Extract the [x, y] coordinate from the center of the cell holding the provided text.  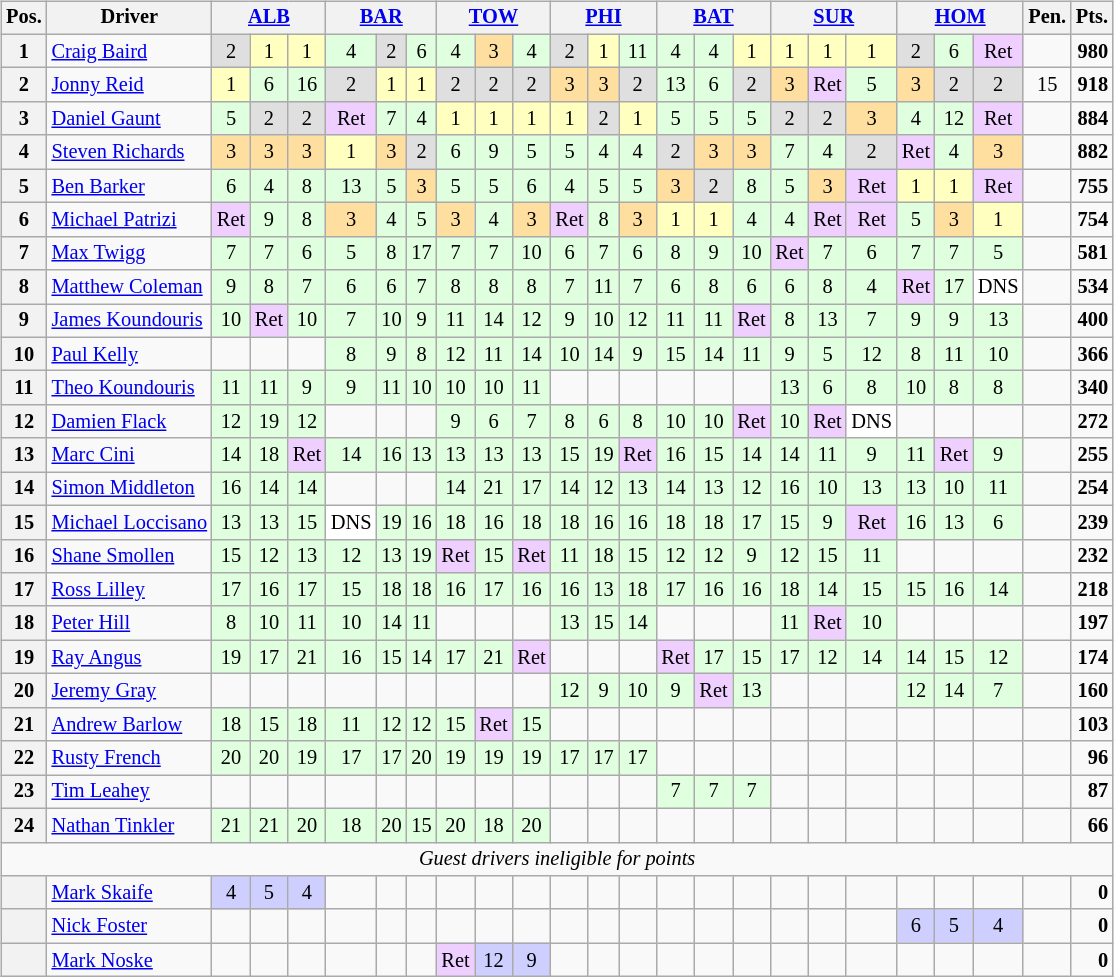
Driver [130, 18]
Mark Noske [130, 960]
Jonny Reid [130, 85]
Craig Baird [130, 51]
366 [1092, 354]
Andrew Barlow [130, 724]
Nathan Tinkler [130, 825]
23 [24, 792]
James Koundouris [130, 321]
Ben Barker [130, 186]
255 [1092, 455]
TOW [494, 18]
Steven Richards [130, 152]
400 [1092, 321]
160 [1092, 691]
Matthew Coleman [130, 287]
174 [1092, 657]
Pen. [1047, 18]
534 [1092, 287]
SUR [833, 18]
Guest drivers ineligible for points [557, 859]
103 [1092, 724]
Peter Hill [130, 623]
ALB [269, 18]
Ray Angus [130, 657]
Paul Kelly [130, 354]
Shane Smollen [130, 556]
Nick Foster [130, 926]
980 [1092, 51]
22 [24, 758]
24 [24, 825]
Max Twigg [130, 253]
87 [1092, 792]
HOM [960, 18]
Michael Patrizi [130, 220]
Tim Leahey [130, 792]
Ross Lilley [130, 590]
254 [1092, 489]
Michael Loccisano [130, 522]
Marc Cini [130, 455]
218 [1092, 590]
882 [1092, 152]
Simon Middleton [130, 489]
239 [1092, 522]
581 [1092, 253]
Rusty French [130, 758]
340 [1092, 388]
PHI [603, 18]
BAR [382, 18]
754 [1092, 220]
Pos. [24, 18]
Daniel Gaunt [130, 119]
918 [1092, 85]
Pts. [1092, 18]
884 [1092, 119]
197 [1092, 623]
66 [1092, 825]
232 [1092, 556]
Theo Koundouris [130, 388]
755 [1092, 186]
272 [1092, 422]
96 [1092, 758]
BAT [714, 18]
Jeremy Gray [130, 691]
Damien Flack [130, 422]
Mark Skaife [130, 893]
